Find where the given text appears and provide that cell's center as [X, Y] coordinate. 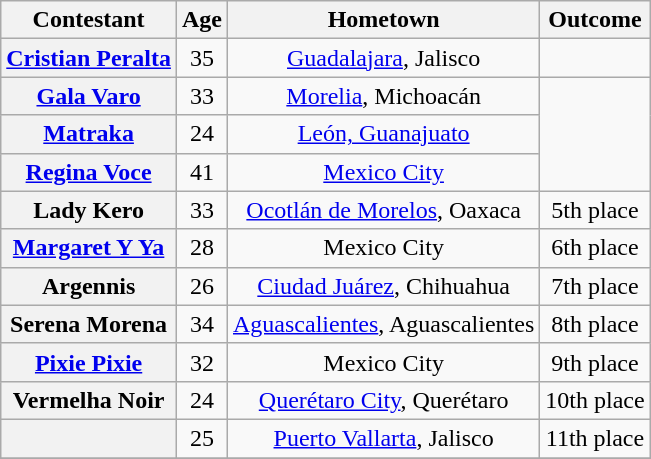
Matraka [89, 134]
Argennis [89, 286]
Morelia, Michoacán [383, 96]
Hometown [383, 20]
Pixie Pixie [89, 362]
Cristian Peralta [89, 58]
Ocotlán de Morelos, Oaxaca [383, 210]
Guadalajara, Jalisco [383, 58]
26 [202, 286]
7th place [595, 286]
Margaret Y Ya [89, 248]
41 [202, 172]
Aguascalientes, Aguascalientes [383, 324]
25 [202, 438]
Serena Morena [89, 324]
11th place [595, 438]
10th place [595, 400]
Age [202, 20]
34 [202, 324]
35 [202, 58]
6th place [595, 248]
Contestant [89, 20]
Puerto Vallarta, Jalisco [383, 438]
Vermelha Noir [89, 400]
32 [202, 362]
León, Guanajuato [383, 134]
9th place [595, 362]
Lady Kero [89, 210]
8th place [595, 324]
Ciudad Juárez, Chihuahua [383, 286]
Regina Voce [89, 172]
Outcome [595, 20]
Querétaro City, Querétaro [383, 400]
28 [202, 248]
Gala Varo [89, 96]
5th place [595, 210]
